Find where the given text appears and provide that cell's center as [X, Y] coordinate. 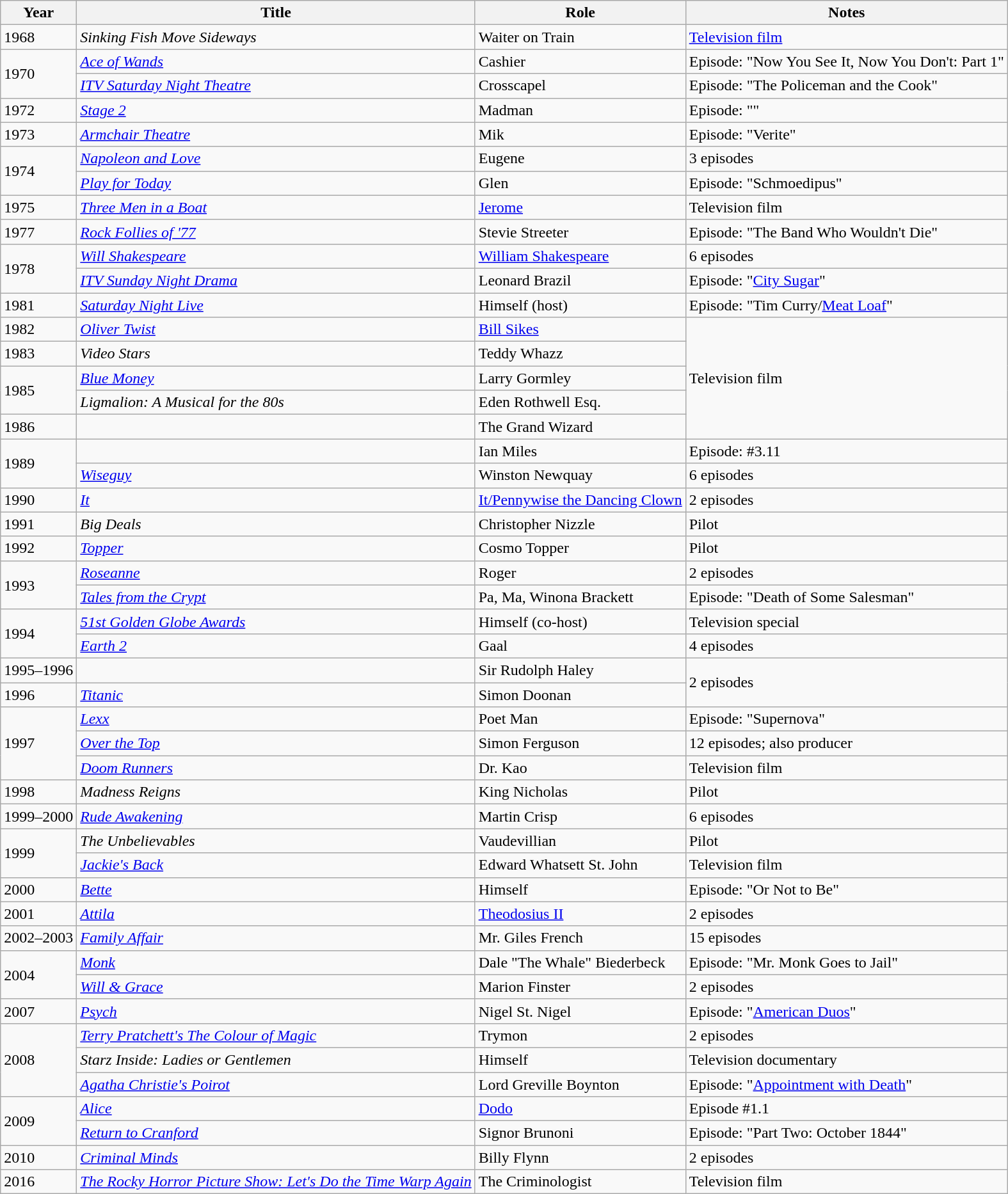
2001 [38, 914]
Christopher Nizzle [580, 524]
Tales from the Crypt [276, 597]
Three Men in a Boat [276, 207]
1983 [38, 354]
Rude Awakening [276, 816]
Trymon [580, 1035]
Cosmo Topper [580, 548]
The Rocky Horror Picture Show: Let's Do the Time Warp Again [276, 1182]
2016 [38, 1182]
Television special [846, 621]
Madman [580, 110]
Marion Finster [580, 987]
Earth 2 [276, 646]
1992 [38, 548]
Gaal [580, 646]
1990 [38, 500]
Title [276, 13]
Oliver Twist [276, 330]
Wiseguy [276, 475]
Rock Follies of '77 [276, 232]
1975 [38, 207]
Cashier [580, 61]
Bill Sikes [580, 330]
Titanic [276, 694]
Winston Newquay [580, 475]
The Grand Wizard [580, 427]
1994 [38, 633]
Mik [580, 134]
Mr. Giles French [580, 938]
Billy Flynn [580, 1158]
Doom Runners [276, 768]
Role [580, 13]
Criminal Minds [276, 1158]
Agatha Christie's Poirot [276, 1085]
1974 [38, 171]
Himself (host) [580, 305]
Edward Whatsett St. John [580, 865]
It [276, 500]
2004 [38, 975]
Over the Top [276, 744]
Episode: "Tim Curry/Meat Loaf" [846, 305]
Vaudevillian [580, 841]
Family Affair [276, 938]
Episode: "Mr. Monk Goes to Jail" [846, 962]
Episode: "American Duos" [846, 1011]
Episode: "Now You See It, Now You Don't: Part 1" [846, 61]
Episode: "The Band Who Wouldn't Die" [846, 232]
Psych [276, 1011]
Play for Today [276, 183]
Roger [580, 573]
Glen [580, 183]
Eugene [580, 159]
King Nicholas [580, 792]
Signor Brunoni [580, 1133]
ITV Saturday Night Theatre [276, 86]
1993 [38, 585]
Episode: "Appointment with Death" [846, 1085]
Alice [276, 1109]
Theodosius II [580, 914]
1982 [38, 330]
Dale "The Whale" Biederbeck [580, 962]
Jackie's Back [276, 865]
1977 [38, 232]
1970 [38, 74]
Episode: "Part Two: October 1844" [846, 1133]
Blue Money [276, 378]
Simon Ferguson [580, 744]
Sinking Fish Move Sideways [276, 37]
Ligmalion: A Musical for the 80s [276, 402]
Roseanne [276, 573]
Will Shakespeare [276, 256]
15 episodes [846, 938]
It/Pennywise the Dancing Clown [580, 500]
Bette [276, 889]
1995–1996 [38, 670]
Dr. Kao [580, 768]
Episode: "Death of Some Salesman" [846, 597]
Will & Grace [276, 987]
Episode #1.1 [846, 1109]
51st Golden Globe Awards [276, 621]
Saturday Night Live [276, 305]
Armchair Theatre [276, 134]
Leonard Brazil [580, 280]
Episode: "Supernova" [846, 719]
The Criminologist [580, 1182]
4 episodes [846, 646]
Sir Rudolph Haley [580, 670]
Big Deals [276, 524]
Ian Miles [580, 451]
Terry Pratchett's The Colour of Magic [276, 1035]
Teddy Whazz [580, 354]
The Unbelievables [276, 841]
Madness Reigns [276, 792]
2008 [38, 1060]
Crosscapel [580, 86]
1999–2000 [38, 816]
1991 [38, 524]
Poet Man [580, 719]
Episode: "Or Not to Be" [846, 889]
1973 [38, 134]
Television documentary [846, 1060]
2007 [38, 1011]
Larry Gormley [580, 378]
Waiter on Train [580, 37]
1998 [38, 792]
2009 [38, 1121]
Attila [276, 914]
Topper [276, 548]
Year [38, 13]
1997 [38, 744]
Simon Doonan [580, 694]
Monk [276, 962]
Episode: "Schmoedipus" [846, 183]
Jerome [580, 207]
1985 [38, 390]
William Shakespeare [580, 256]
Martin Crisp [580, 816]
Stevie Streeter [580, 232]
2002–2003 [38, 938]
Episode: "Verite" [846, 134]
Nigel St. Nigel [580, 1011]
1978 [38, 268]
3 episodes [846, 159]
Video Stars [276, 354]
1981 [38, 305]
2010 [38, 1158]
Eden Rothwell Esq. [580, 402]
1999 [38, 853]
Return to Cranford [276, 1133]
Lexx [276, 719]
1989 [38, 463]
Napoleon and Love [276, 159]
Pa, Ma, Winona Brackett [580, 597]
Himself (co-host) [580, 621]
Lord Greville Boynton [580, 1085]
Starz Inside: Ladies or Gentlemen [276, 1060]
1986 [38, 427]
Episode: "" [846, 110]
Notes [846, 13]
Dodo [580, 1109]
Episode: #3.11 [846, 451]
Stage 2 [276, 110]
2000 [38, 889]
12 episodes; also producer [846, 744]
1968 [38, 37]
Ace of Wands [276, 61]
1972 [38, 110]
Episode: "The Policeman and the Cook" [846, 86]
ITV Sunday Night Drama [276, 280]
1996 [38, 694]
Episode: "City Sugar" [846, 280]
